Determine the (X, Y) coordinate at the center of the cell enclosing the given text.  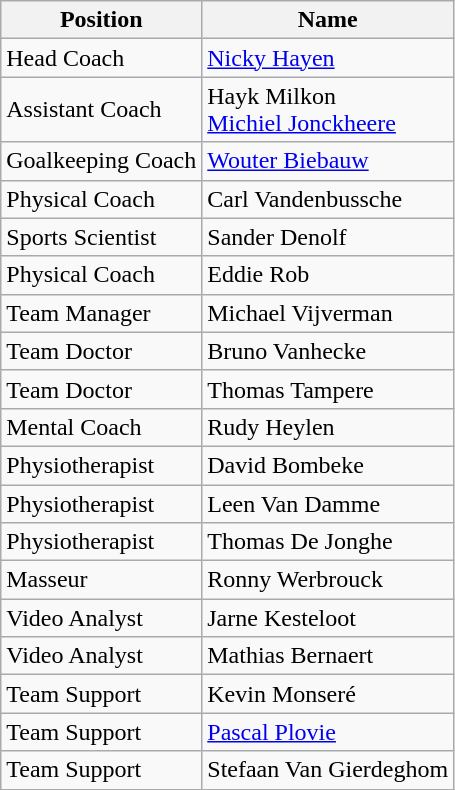
Goalkeeping Coach (102, 161)
Thomas De Jonghe (328, 542)
Thomas Tampere (328, 389)
Name (328, 20)
Mental Coach (102, 427)
Bruno Vanhecke (328, 351)
Jarne Kesteloot (328, 618)
Rudy Heylen (328, 427)
Assistant Coach (102, 110)
Stefaan Van Gierdeghom (328, 770)
Head Coach (102, 58)
Position (102, 20)
Team Manager (102, 313)
Mathias Bernaert (328, 656)
Sports Scientist (102, 237)
Kevin Monseré (328, 694)
Michael Vijverman (328, 313)
Ronny Werbrouck (328, 580)
Leen Van Damme (328, 503)
Sander Denolf (328, 237)
Carl Vandenbussche (328, 199)
Masseur (102, 580)
Wouter Biebauw (328, 161)
Eddie Rob (328, 275)
David Bombeke (328, 465)
Hayk Milkon Michiel Jonckheere (328, 110)
Pascal Plovie (328, 732)
Nicky Hayen (328, 58)
